Provide the [x, y] coordinate of the cell's center where the given text is located.  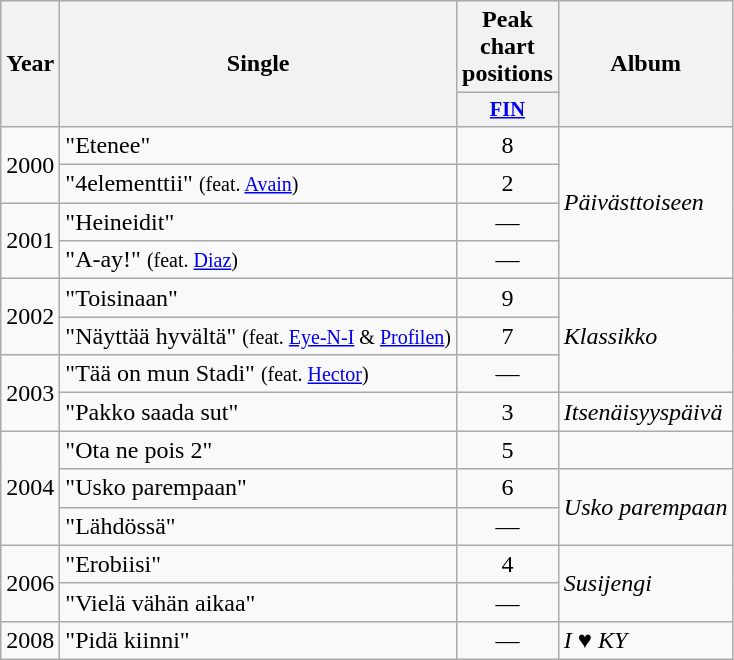
"Toisinaan" [258, 298]
9 [508, 298]
8 [508, 145]
2006 [30, 583]
Klassikko [646, 336]
Peak chart positions [508, 47]
"Lähdössä" [258, 526]
3 [508, 412]
I ♥ KY [646, 640]
"Näyttää hyvältä" (feat. Eye-N-I & Profilen) [258, 336]
2003 [30, 393]
"4elementtii" (feat. Avain) [258, 184]
"Vielä vähän aikaa" [258, 602]
Year [30, 64]
2008 [30, 640]
"Ota ne pois 2" [258, 450]
"Etenee" [258, 145]
2004 [30, 488]
2 [508, 184]
"Tää on mun Stadi" (feat. Hector) [258, 374]
"Pidä kiinni" [258, 640]
2002 [30, 317]
Päivästtoiseen [646, 202]
"Pakko saada sut" [258, 412]
6 [508, 488]
Susijengi [646, 583]
5 [508, 450]
"A-ay!" (feat. Diaz) [258, 260]
Usko parempaan [646, 507]
Album [646, 64]
2000 [30, 164]
"Usko parempaan" [258, 488]
7 [508, 336]
Itsenäisyyspäivä [646, 412]
"Heineidit" [258, 222]
FIN [508, 110]
4 [508, 564]
Single [258, 64]
2001 [30, 241]
"Erobiisi" [258, 564]
